Output the (x, y) coordinate of the center of the cell containing the given text.  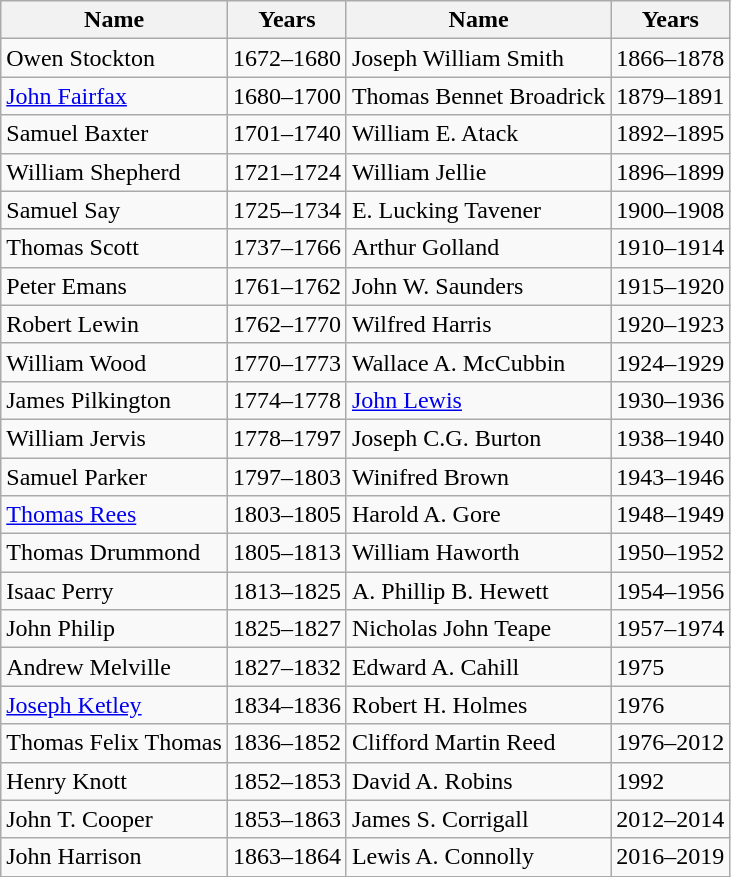
William Shepherd (114, 172)
Joseph William Smith (478, 58)
1834–1836 (286, 705)
Andrew Melville (114, 667)
Owen Stockton (114, 58)
1813–1825 (286, 591)
1976 (670, 705)
Nicholas John Teape (478, 629)
Samuel Baxter (114, 134)
1957–1974 (670, 629)
John T. Cooper (114, 819)
1910–1914 (670, 248)
1778–1797 (286, 438)
1930–1936 (670, 400)
Thomas Scott (114, 248)
2012–2014 (670, 819)
1762–1770 (286, 324)
1770–1773 (286, 362)
1701–1740 (286, 134)
1920–1923 (670, 324)
Isaac Perry (114, 591)
1825–1827 (286, 629)
1805–1813 (286, 553)
James Pilkington (114, 400)
1896–1899 (670, 172)
David A. Robins (478, 781)
1950–1952 (670, 553)
John Lewis (478, 400)
1975 (670, 667)
Thomas Bennet Broadrick (478, 96)
1915–1920 (670, 286)
1943–1946 (670, 477)
Joseph Ketley (114, 705)
Robert Lewin (114, 324)
1852–1853 (286, 781)
1836–1852 (286, 743)
Harold A. Gore (478, 515)
1879–1891 (670, 96)
2016–2019 (670, 857)
1761–1762 (286, 286)
Thomas Felix Thomas (114, 743)
Samuel Say (114, 210)
Arthur Golland (478, 248)
William Jervis (114, 438)
1853–1863 (286, 819)
E. Lucking Tavener (478, 210)
Robert H. Holmes (478, 705)
1803–1805 (286, 515)
John Harrison (114, 857)
Wallace A. McCubbin (478, 362)
John Philip (114, 629)
1954–1956 (670, 591)
1725–1734 (286, 210)
1737–1766 (286, 248)
1892–1895 (670, 134)
1721–1724 (286, 172)
Edward A. Cahill (478, 667)
Winifred Brown (478, 477)
1866–1878 (670, 58)
William Jellie (478, 172)
1976–2012 (670, 743)
1924–1929 (670, 362)
John W. Saunders (478, 286)
1774–1778 (286, 400)
1827–1832 (286, 667)
Samuel Parker (114, 477)
1797–1803 (286, 477)
Joseph C.G. Burton (478, 438)
Thomas Rees (114, 515)
Clifford Martin Reed (478, 743)
James S. Corrigall (478, 819)
Lewis A. Connolly (478, 857)
William E. Atack (478, 134)
Thomas Drummond (114, 553)
Henry Knott (114, 781)
1948–1949 (670, 515)
1680–1700 (286, 96)
John Fairfax (114, 96)
1938–1940 (670, 438)
William Wood (114, 362)
William Haworth (478, 553)
Wilfred Harris (478, 324)
1992 (670, 781)
1863–1864 (286, 857)
A. Phillip B. Hewett (478, 591)
Peter Emans (114, 286)
1672–1680 (286, 58)
1900–1908 (670, 210)
